Provide the (x, y) coordinate of the cell's center where the given text is located.  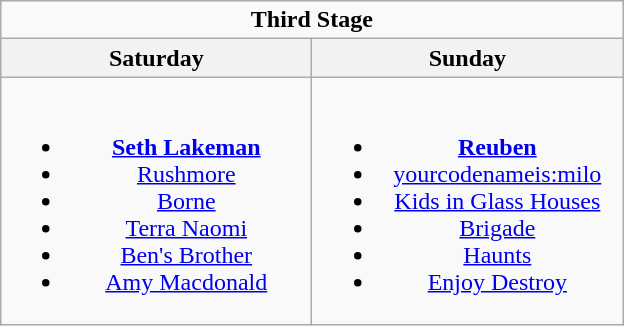
Seth LakemanRushmoreBorneTerra NaomiBen's BrotherAmy Macdonald (156, 201)
Saturday (156, 58)
Third Stage (312, 20)
Sunday (468, 58)
Reubenyourcodenameis:miloKids in Glass HousesBrigadeHauntsEnjoy Destroy (468, 201)
